Return the (X, Y) coordinate for the center point of the cell that contains the specified text.  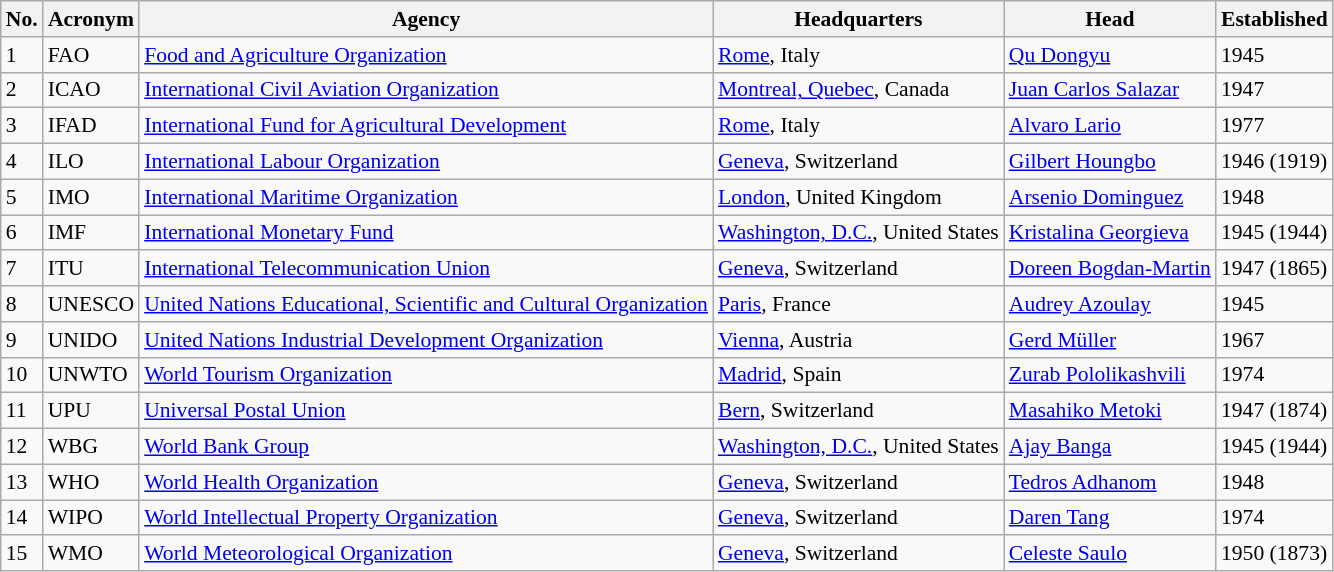
Alvaro Lario (1110, 126)
Paris, France (858, 304)
1977 (1274, 126)
International Maritime Organization (426, 197)
Daren Tang (1110, 518)
FAO (91, 55)
IMF (91, 233)
1950 (1873) (1274, 554)
World Bank Group (426, 447)
10 (22, 375)
UNIDO (91, 340)
Bern, Switzerland (858, 411)
Head (1110, 19)
ICAO (91, 90)
Masahiko Metoki (1110, 411)
World Meteorological Organization (426, 554)
Universal Postal Union (426, 411)
Juan Carlos Salazar (1110, 90)
Ajay Banga (1110, 447)
World Tourism Organization (426, 375)
1967 (1274, 340)
UPU (91, 411)
World Health Organization (426, 482)
3 (22, 126)
Qu Dongyu (1110, 55)
Headquarters (858, 19)
11 (22, 411)
World Intellectual Property Organization (426, 518)
United Nations Industrial Development Organization (426, 340)
Vienna, Austria (858, 340)
Celeste Saulo (1110, 554)
9 (22, 340)
Gerd Müller (1110, 340)
UNWTO (91, 375)
International Civil Aviation Organization (426, 90)
WHO (91, 482)
IMO (91, 197)
United Nations Educational, Scientific and Cultural Organization (426, 304)
Food and Agriculture Organization (426, 55)
Audrey Azoulay (1110, 304)
Madrid, Spain (858, 375)
4 (22, 162)
7 (22, 269)
Agency (426, 19)
8 (22, 304)
ILO (91, 162)
UNESCO (91, 304)
15 (22, 554)
Zurab Pololikashvili (1110, 375)
1947 (1274, 90)
International Labour Organization (426, 162)
1947 (1865) (1274, 269)
12 (22, 447)
1947 (1874) (1274, 411)
WIPO (91, 518)
Arsenio Dominguez (1110, 197)
1946 (1919) (1274, 162)
ITU (91, 269)
WMO (91, 554)
Kristalina Georgieva (1110, 233)
Montreal, Quebec, Canada (858, 90)
Doreen Bogdan-Martin (1110, 269)
International Monetary Fund (426, 233)
Tedros Adhanom (1110, 482)
5 (22, 197)
IFAD (91, 126)
No. (22, 19)
1 (22, 55)
14 (22, 518)
Acronym (91, 19)
6 (22, 233)
International Telecommunication Union (426, 269)
International Fund for Agricultural Development (426, 126)
Established (1274, 19)
2 (22, 90)
London, United Kingdom (858, 197)
WBG (91, 447)
13 (22, 482)
Gilbert Houngbo (1110, 162)
